Determine the (X, Y) coordinate at the center of the cell enclosing the given text.  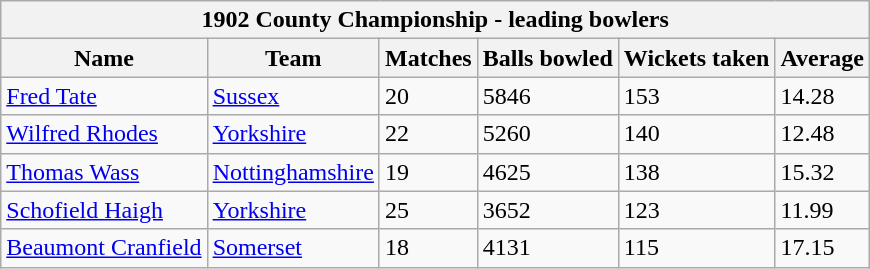
4625 (548, 172)
14.28 (822, 96)
18 (428, 248)
17.15 (822, 248)
Nottinghamshire (293, 172)
Somerset (293, 248)
Balls bowled (548, 58)
22 (428, 134)
Schofield Haigh (104, 210)
140 (696, 134)
Sussex (293, 96)
138 (696, 172)
5260 (548, 134)
20 (428, 96)
5846 (548, 96)
Team (293, 58)
Average (822, 58)
123 (696, 210)
19 (428, 172)
115 (696, 248)
Matches (428, 58)
15.32 (822, 172)
12.48 (822, 134)
1902 County Championship - leading bowlers (436, 20)
153 (696, 96)
25 (428, 210)
Wilfred Rhodes (104, 134)
11.99 (822, 210)
4131 (548, 248)
3652 (548, 210)
Beaumont Cranfield (104, 248)
Fred Tate (104, 96)
Wickets taken (696, 58)
Thomas Wass (104, 172)
Name (104, 58)
